Output the [X, Y] coordinate of the center of the cell containing the given text.  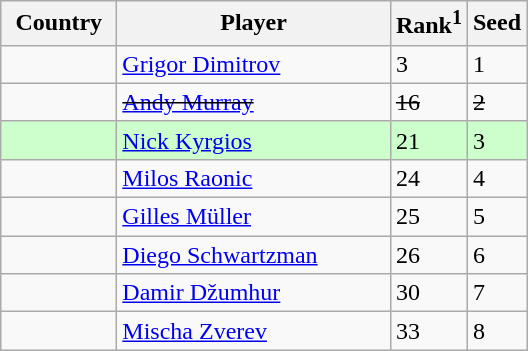
Rank1 [428, 24]
Nick Kyrgios [254, 140]
21 [428, 140]
Seed [496, 24]
Diego Schwartzman [254, 255]
Country [59, 24]
Player [254, 24]
1 [496, 64]
Andy Murray [254, 102]
8 [496, 331]
Grigor Dimitrov [254, 64]
30 [428, 293]
24 [428, 178]
Damir Džumhur [254, 293]
25 [428, 217]
26 [428, 255]
Mischa Zverev [254, 331]
7 [496, 293]
33 [428, 331]
16 [428, 102]
Gilles Müller [254, 217]
Milos Raonic [254, 178]
4 [496, 178]
5 [496, 217]
6 [496, 255]
2 [496, 102]
